Output the (x, y) coordinate of the center of the cell containing the given text.  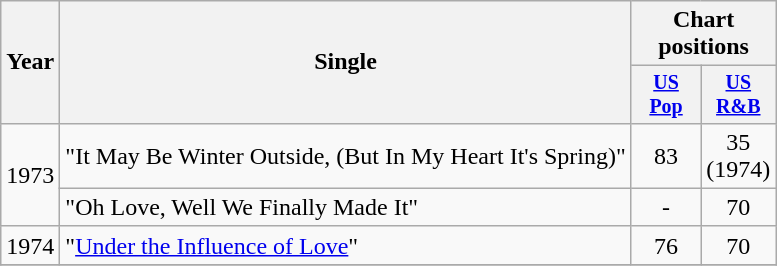
"Under the Influence of Love" (346, 245)
"Oh Love, Well We Finally Made It" (346, 207)
Single (346, 62)
Year (30, 62)
76 (666, 245)
- (666, 207)
USPop (666, 94)
35 (1974) (738, 156)
83 (666, 156)
USR&B (738, 94)
"It May Be Winter Outside, (But In My Heart It's Spring)" (346, 156)
1973 (30, 174)
Chart positions (704, 34)
1974 (30, 245)
